Return (X, Y) of the center of cell containing provided text 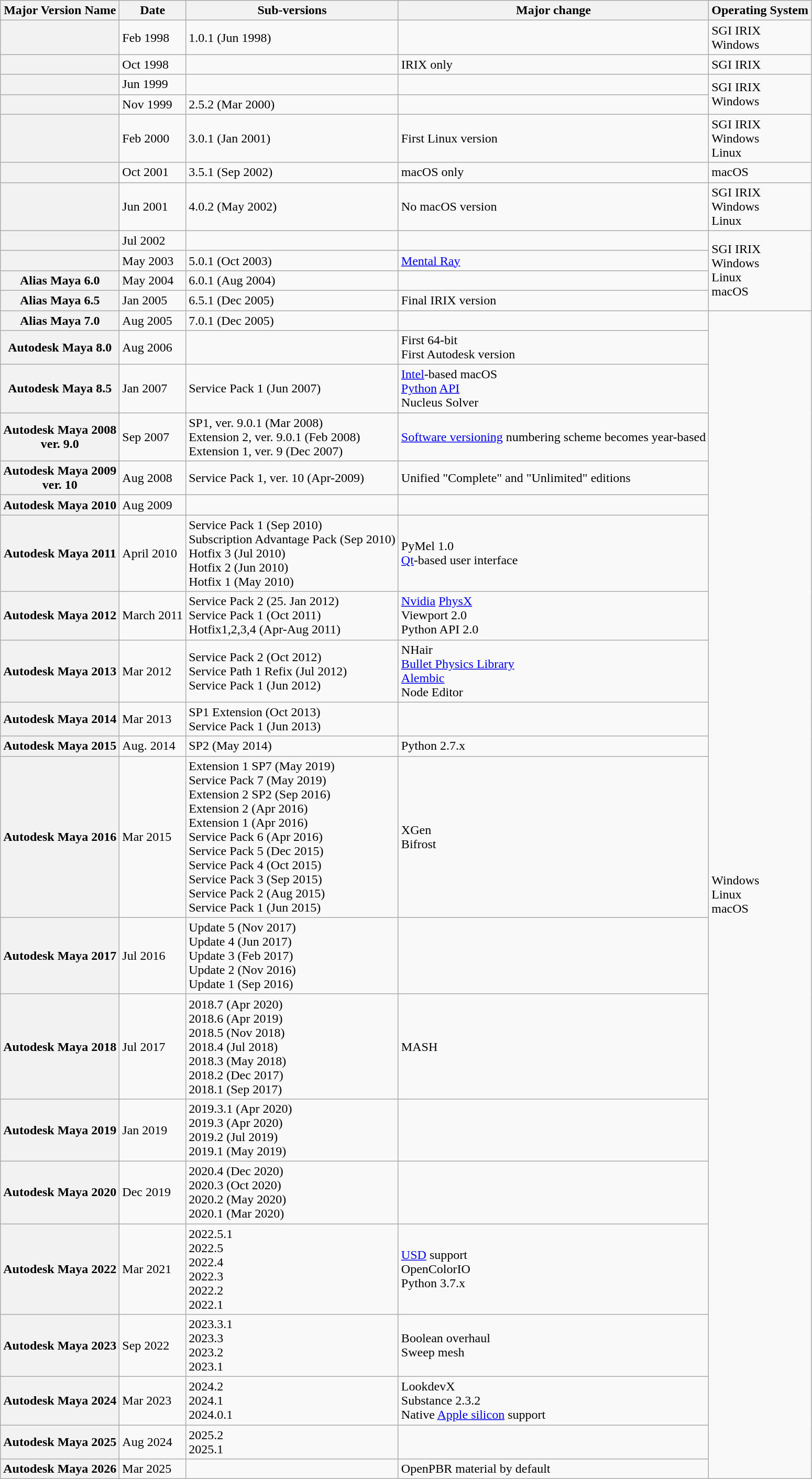
1.0.1 (Jun 1998) (292, 38)
Sub-versions (292, 10)
First Linux version (553, 138)
4.0.2 (May 2002) (292, 206)
SP2 (May 2014) (292, 746)
Nvidia PhysXViewport 2.0Python API 2.0 (553, 616)
Feb 2000 (153, 138)
OpenPBR material by default (553, 1469)
3.0.1 (Jan 2001) (292, 138)
Mar 2025 (153, 1469)
6.0.1 (Aug 2004) (292, 280)
Jun 1999 (153, 84)
Service Pack 2 (Oct 2012)Service Path 1 Refix (Jul 2012)Service Pack 1 (Jun 2012) (292, 671)
2020.4 (Dec 2020)2020.3 (Oct 2020)2020.2 (May 2020)2020.1 (Mar 2020) (292, 1192)
Autodesk Maya 2008ver. 9.0 (60, 437)
Intel-based macOSPython APINucleus Solver (553, 389)
Autodesk Maya 2019 (60, 1130)
Autodesk Maya 2018 (60, 1046)
Boolean overhaulSweep mesh (553, 1345)
Jul 2017 (153, 1046)
Alias Maya 6.0 (60, 280)
Service Pack 2 (25. Jan 2012)Service Pack 1 (Oct 2011)Hotfix1,2,3,4 (Apr-Aug 2011) (292, 616)
Sep 2007 (153, 437)
Autodesk Maya 2015 (60, 746)
Autodesk Maya 2013 (60, 671)
IRIX only (553, 64)
Dec 2019 (153, 1192)
Aug. 2014 (153, 746)
macOS only (553, 172)
5.0.1 (Oct 2003) (292, 260)
Operating System (760, 10)
Date (153, 10)
April 2010 (153, 553)
Oct 2001 (153, 172)
First 64-bitFirst Autodesk version (553, 348)
Aug 2008 (153, 478)
PyMel 1.0Qt-based user interface (553, 553)
macOS (760, 172)
Aug 2024 (153, 1442)
LookdevXSubstance 2.3.2Native Apple silicon support (553, 1401)
WindowsLinuxmacOS (760, 894)
Aug 2005 (153, 320)
Autodesk Maya 2012 (60, 616)
Aug 2006 (153, 348)
Jul 2002 (153, 240)
Mar 2023 (153, 1401)
Mar 2021 (153, 1269)
Service Pack 1, ver. 10 (Apr-2009) (292, 478)
Jun 2001 (153, 206)
May 2004 (153, 280)
March 2011 (153, 616)
NHairBullet Physics LibraryAlembicNode Editor (553, 671)
May 2003 (153, 260)
Service Pack 1 (Sep 2010)Subscription Advantage Pack (Sep 2010)Hotfix 3 (Jul 2010)Hotfix 2 (Jun 2010)Hotfix 1 (May 2010) (292, 553)
2024.22024.12024.0.1 (292, 1401)
Python 2.7.x (553, 746)
2.5.2 (Mar 2000) (292, 104)
Alias Maya 7.0 (60, 320)
Jul 2016 (153, 956)
Jan 2005 (153, 300)
Final IRIX version (553, 300)
Jan 2019 (153, 1130)
MASH (553, 1046)
3.5.1 (Sep 2002) (292, 172)
2023.3.12023.32023.22023.1 (292, 1345)
XGenBifrost (553, 837)
Mental Ray (553, 260)
2019.3.1 (Apr 2020)2019.3 (Apr 2020)2019.2 (Jul 2019)2019.1 (May 2019) (292, 1130)
Autodesk Maya 2011 (60, 553)
Autodesk Maya 8.5 (60, 389)
SP1, ver. 9.0.1 (Mar 2008)Extension 2, ver. 9.0.1 (Feb 2008)Extension 1, ver. 9 (Dec 2007) (292, 437)
2018.7 (Apr 2020)2018.6 (Apr 2019)2018.5 (Nov 2018)2018.4 (Jul 2018)2018.3 (May 2018)2018.2 (Dec 2017)2018.1 (Sep 2017) (292, 1046)
No macOS version (553, 206)
Nov 1999 (153, 104)
Autodesk Maya 2020 (60, 1192)
Jan 2007 (153, 389)
Mar 2013 (153, 719)
Mar 2012 (153, 671)
Autodesk Maya 8.0 (60, 348)
Service Pack 1 (Jun 2007) (292, 389)
Autodesk Maya 2026 (60, 1469)
Mar 2015 (153, 837)
Autodesk Maya 2024 (60, 1401)
Major change (553, 10)
SGI IRIXWindowsLinuxmacOS (760, 270)
Autodesk Maya 2023 (60, 1345)
USD supportOpenColorIOPython 3.7.x (553, 1269)
Autodesk Maya 2022 (60, 1269)
SP1 Extension (Oct 2013)Service Pack 1 (Jun 2013) (292, 719)
Autodesk Maya 2009ver. 10 (60, 478)
Alias Maya 6.5 (60, 300)
Autodesk Maya 2025 (60, 1442)
SGI IRIX (760, 64)
Autodesk Maya 2017 (60, 956)
Autodesk Maya 2016 (60, 837)
Update 5 (Nov 2017)Update 4 (Jun 2017)Update 3 (Feb 2017)Update 2 (Nov 2016)Update 1 (Sep 2016) (292, 956)
2025.22025.1 (292, 1442)
Autodesk Maya 2014 (60, 719)
7.0.1 (Dec 2005) (292, 320)
6.5.1 (Dec 2005) (292, 300)
Sep 2022 (153, 1345)
Autodesk Maya 2010 (60, 505)
Oct 1998 (153, 64)
Feb 1998 (153, 38)
Major Version Name (60, 10)
2022.5.12022.52022.42022.32022.22022.1 (292, 1269)
Aug 2009 (153, 505)
Unified "Complete" and "Unlimited" editions (553, 478)
Software versioning numbering scheme becomes year-based (553, 437)
